Capture the cell that displays the provided text and extract its (x, y) central coordinate. 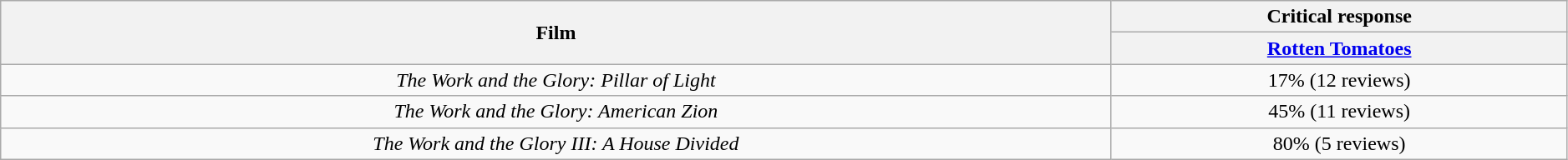
The Work and the Glory: Pillar of Light (556, 80)
80% (5 reviews) (1339, 143)
17% (12 reviews) (1339, 80)
The Work and the Glory: American Zion (556, 112)
Rotten Tomatoes (1339, 48)
Film (556, 32)
Critical response (1339, 17)
45% (11 reviews) (1339, 112)
The Work and the Glory III: A House Divided (556, 143)
